Identify which cell holds the provided text, then report its (X, Y) central coordinate. 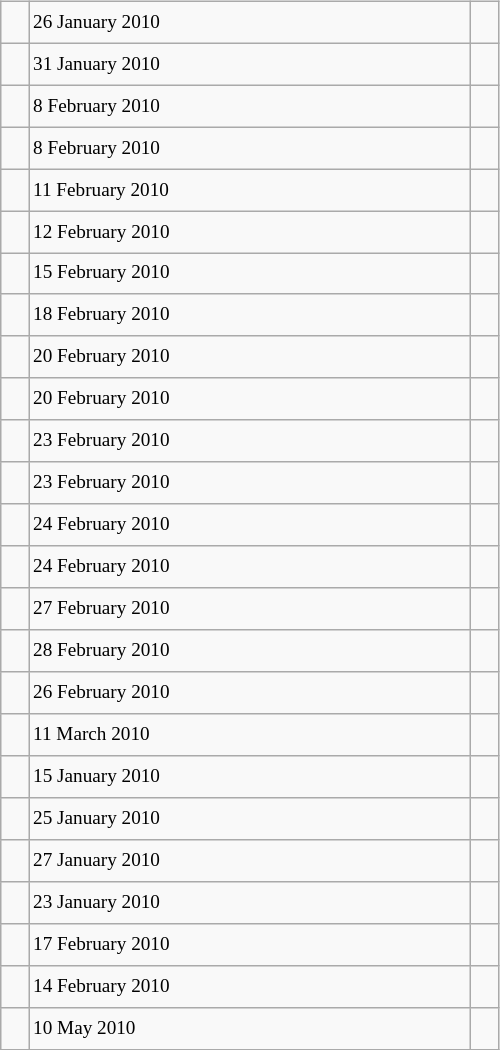
12 February 2010 (249, 232)
27 February 2010 (249, 609)
26 February 2010 (249, 693)
31 January 2010 (249, 64)
15 January 2010 (249, 777)
27 January 2010 (249, 861)
11 March 2010 (249, 735)
17 February 2010 (249, 944)
14 February 2010 (249, 986)
25 January 2010 (249, 819)
15 February 2010 (249, 274)
23 January 2010 (249, 902)
18 February 2010 (249, 315)
10 May 2010 (249, 1028)
28 February 2010 (249, 651)
26 January 2010 (249, 22)
11 February 2010 (249, 190)
